Search for the cell housing the specified text and yield its (x, y) center coordinate. 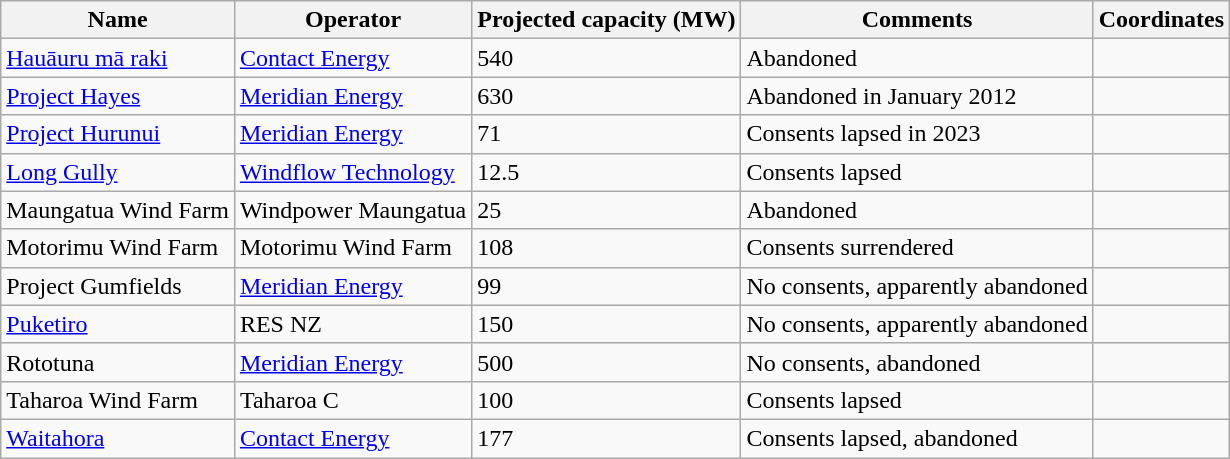
No consents, abandoned (917, 362)
Name (118, 20)
Coordinates (1161, 20)
12.5 (606, 172)
Windflow Technology (352, 172)
500 (606, 362)
Project Hurunui (118, 134)
Windpower Maungatua (352, 210)
99 (606, 286)
71 (606, 134)
Consents lapsed, abandoned (917, 438)
Abandoned in January 2012 (917, 96)
Maungatua Wind Farm (118, 210)
Project Hayes (118, 96)
177 (606, 438)
Operator (352, 20)
100 (606, 400)
Taharoa Wind Farm (118, 400)
150 (606, 324)
RES NZ (352, 324)
25 (606, 210)
Consents lapsed in 2023 (917, 134)
Taharoa C (352, 400)
Rototuna (118, 362)
Hauāuru mā raki (118, 58)
630 (606, 96)
Consents surrendered (917, 248)
Puketiro (118, 324)
Project Gumfields (118, 286)
540 (606, 58)
Comments (917, 20)
Projected capacity (MW) (606, 20)
108 (606, 248)
Waitahora (118, 438)
Long Gully (118, 172)
